Identify which cell holds the provided text, then report its (x, y) central coordinate. 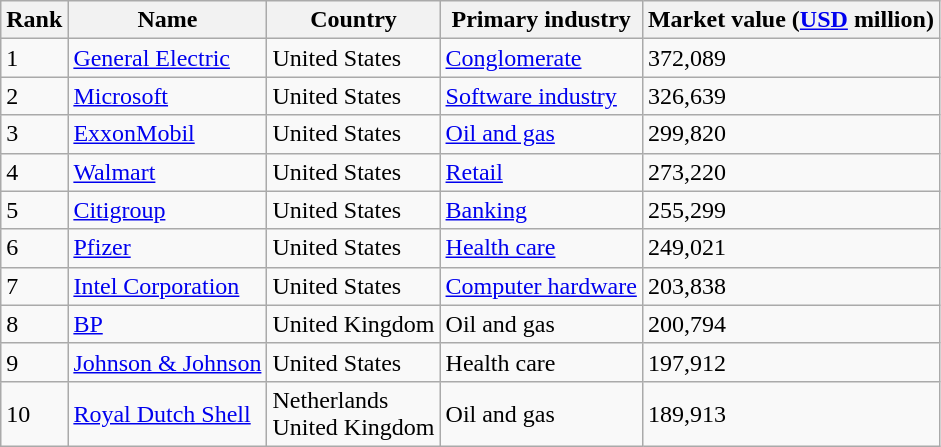
6 (34, 248)
9 (34, 362)
Banking (541, 210)
Walmart (168, 172)
Name (168, 20)
General Electric (168, 58)
Microsoft (168, 96)
BP (168, 324)
Software industry (541, 96)
200,794 (790, 324)
Conglomerate (541, 58)
Computer hardware (541, 286)
372,089 (790, 58)
3 (34, 134)
7 (34, 286)
Pfizer (168, 248)
2 (34, 96)
197,912 (790, 362)
299,820 (790, 134)
Primary industry (541, 20)
Citigroup (168, 210)
Country (354, 20)
Retail (541, 172)
273,220 (790, 172)
1 (34, 58)
United Kingdom (354, 324)
NetherlandsUnited Kingdom (354, 414)
Market value (USD million) (790, 20)
Intel Corporation (168, 286)
255,299 (790, 210)
189,913 (790, 414)
Rank (34, 20)
Johnson & Johnson (168, 362)
Royal Dutch Shell (168, 414)
5 (34, 210)
8 (34, 324)
4 (34, 172)
249,021 (790, 248)
326,639 (790, 96)
ExxonMobil (168, 134)
203,838 (790, 286)
10 (34, 414)
